Locate the cell with the specified text and output its (x, y) center coordinate. 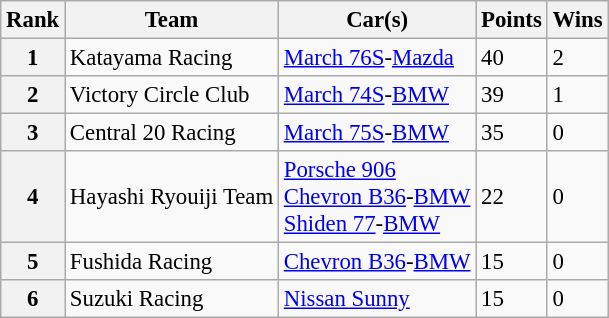
6 (33, 299)
Nissan Sunny (376, 299)
4 (33, 197)
Porsche 906Chevron B36-BMWShiden 77-BMW (376, 197)
22 (512, 197)
3 (33, 133)
Team (172, 20)
Wins (578, 20)
Hayashi Ryouiji Team (172, 197)
35 (512, 133)
March 75S-BMW (376, 133)
Fushida Racing (172, 262)
Chevron B36-BMW (376, 262)
Points (512, 20)
Central 20 Racing (172, 133)
Car(s) (376, 20)
Katayama Racing (172, 58)
March 74S-BMW (376, 95)
5 (33, 262)
Suzuki Racing (172, 299)
39 (512, 95)
March 76S-Mazda (376, 58)
Victory Circle Club (172, 95)
40 (512, 58)
Rank (33, 20)
